Provide the (x, y) coordinate of the cell's center where the given text is located.  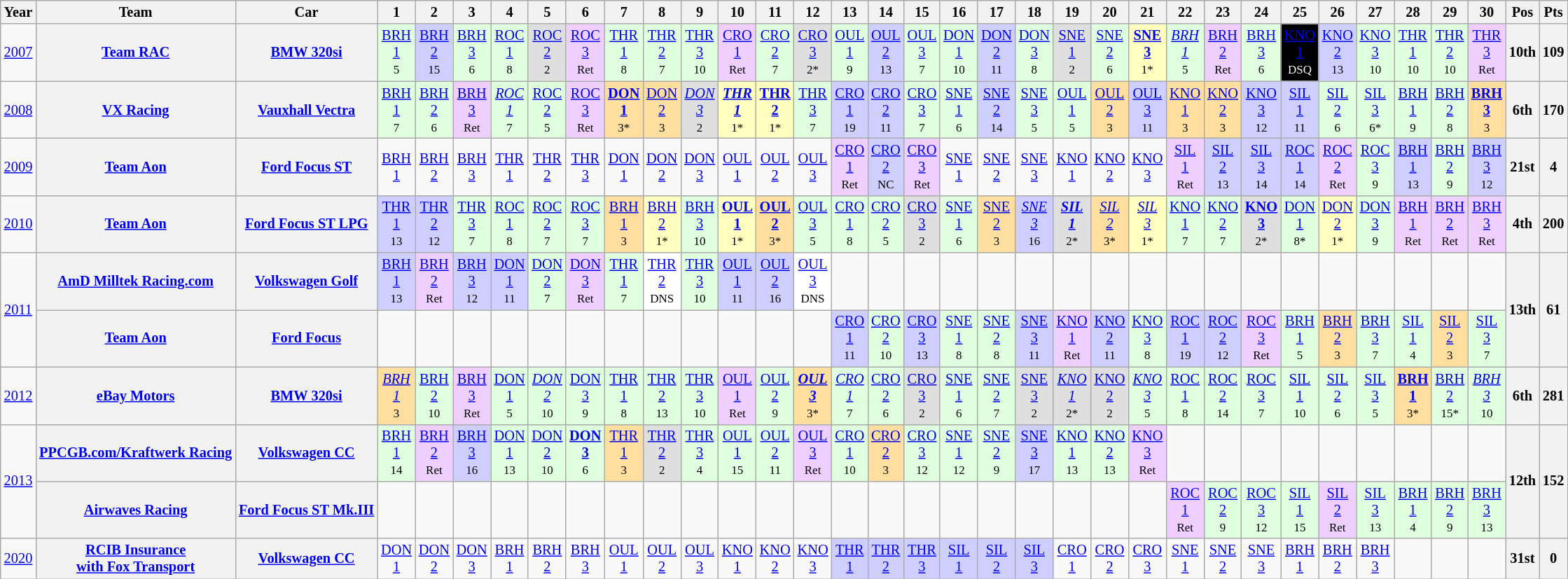
OUL3Ret (813, 453)
BRH210 (434, 396)
2009 (18, 167)
13th (1522, 309)
BRH23 (1338, 338)
SIL111 (1300, 110)
SNE316 (1034, 224)
SIL14 (1413, 338)
CRO18 (849, 224)
DON32 (700, 110)
7 (623, 12)
DON21* (1338, 224)
THR17 (623, 281)
SNE112 (959, 453)
11 (775, 12)
KNO310 (1375, 53)
CRO26 (886, 396)
CRO110 (849, 453)
SIL110 (1300, 396)
ROC119 (1185, 338)
CRO2NC (886, 167)
BRH28 (1450, 110)
KNO23 (1223, 110)
OUL3DNS (813, 281)
KNO113 (1072, 453)
THR11* (737, 110)
21st (1522, 167)
DON36 (585, 453)
KNO1DSQ (1300, 53)
BRH215* (1450, 396)
SIL1Ret (1185, 167)
CRO17 (849, 396)
61 (1553, 309)
Ford Focus ST (307, 167)
152 (1553, 482)
DON18* (1300, 224)
BRH17 (396, 110)
8 (662, 12)
BRH215 (434, 53)
ROC212 (1223, 338)
THR3Ret (1487, 53)
KNO22 (1110, 396)
THR210 (1450, 53)
KNO3Ret (1147, 453)
20 (1110, 12)
SNE26 (1110, 53)
AmD Milltek Racing.com (136, 281)
KNO38 (1147, 338)
17 (997, 12)
Vauxhall Vectra (307, 110)
eBay Motors (136, 396)
ROC312 (1261, 510)
SNE35 (1034, 110)
ROC27 (547, 224)
Pts (1553, 12)
30 (1487, 12)
OUL23 (1110, 110)
26 (1338, 12)
Car (307, 12)
CRO211 (886, 110)
2011 (18, 309)
2020 (18, 559)
THR22 (662, 453)
CRO37 (922, 110)
SNE29 (997, 453)
OUL216 (775, 281)
3 (472, 12)
CRO23 (886, 453)
Ford Focus ST Mk.III (307, 510)
2013 (18, 482)
SIL12* (1072, 224)
KNO312 (1261, 110)
ROC22 (547, 53)
KNO27 (1223, 224)
Ford Focus ST LPG (307, 224)
SIL23 (1450, 338)
CRO27 (775, 53)
18 (1034, 12)
SIL23* (1110, 224)
OUL37 (922, 53)
SNE27 (997, 396)
109 (1553, 53)
BRH313 (1487, 510)
14 (886, 12)
BRH114 (396, 453)
2007 (18, 53)
DON38 (1034, 53)
OUL1Ret (737, 396)
OUL213 (886, 53)
ROC17 (510, 110)
THR113 (396, 224)
SIL115 (1300, 510)
CRO312 (922, 453)
Year (18, 12)
SNE214 (997, 110)
200 (1553, 224)
THR2DNS (662, 281)
Ford Focus (307, 338)
SIL313 (1375, 510)
CRO119 (849, 110)
25 (1300, 12)
SIL3 (1034, 559)
BRH14 (1413, 510)
BRH33 (1487, 110)
170 (1553, 110)
THR212 (434, 224)
KNO35 (1147, 396)
CRO1 (1072, 559)
THR13 (623, 453)
VX Racing (136, 110)
OUL11* (737, 224)
31st (1522, 559)
CRO25 (886, 224)
Airwaves Racing (136, 510)
KNO17 (1185, 224)
6 (585, 12)
4th (1522, 224)
2012 (18, 396)
CRO313 (922, 338)
2010 (18, 224)
KNO12* (1072, 396)
DON23 (662, 110)
9 (700, 12)
SNE32 (1034, 396)
CRO3 (1147, 559)
ROC39 (1375, 167)
5 (547, 12)
PPCGB.com/Kraftwerk Racing (136, 453)
THR34 (700, 453)
10 (737, 12)
Team RAC (136, 53)
19 (1072, 12)
SIL31* (1147, 224)
BRH26 (434, 110)
12 (813, 12)
CRO2 (1110, 559)
SIL37 (1487, 338)
Pos (1522, 12)
SNE311 (1034, 338)
15 (922, 12)
ROC1Ret (1185, 510)
SNE28 (997, 338)
22 (1185, 12)
SNE31* (1147, 53)
DON27 (547, 281)
BRH37 (1375, 338)
Volkswagen Golf (307, 281)
281 (1553, 396)
DON113 (510, 453)
SIL1 (959, 559)
28 (1413, 12)
OUL311 (1147, 110)
THR213 (662, 396)
1 (396, 12)
OUL33* (813, 396)
SNE317 (1034, 453)
KNO1Ret (1072, 338)
2 (434, 12)
16 (959, 12)
ROC2Ret (1338, 167)
SNE18 (959, 338)
CRO111 (849, 338)
Team (136, 12)
SIL36* (1375, 110)
KNO211 (1110, 338)
SNE12 (1072, 53)
12th (1522, 482)
DON13* (623, 110)
27 (1375, 12)
DON110 (959, 53)
29 (1450, 12)
RCIB Insurancewith Fox Transport (136, 559)
BRH19 (1413, 110)
SIL2Ret (1338, 510)
ROC214 (1223, 396)
CRO3Ret (922, 167)
SIL35 (1375, 396)
ROC25 (547, 110)
THR21* (775, 110)
SIL2 (997, 559)
CRO32* (813, 53)
OUL19 (849, 53)
BRH13* (1413, 396)
DON3Ret (585, 281)
DON111 (510, 281)
23 (1223, 12)
THR110 (1413, 53)
KNO13 (1185, 110)
OUL115 (737, 453)
13 (849, 12)
KNO32* (1261, 224)
BRH316 (472, 453)
DON15 (510, 396)
ROC114 (1300, 167)
ROC29 (1223, 510)
BRH1Ret (1413, 224)
CRO210 (886, 338)
0 (1553, 559)
BRH21* (662, 224)
THR27 (662, 53)
OUL111 (737, 281)
10th (1522, 53)
2008 (18, 110)
OUL23* (775, 224)
SIL314 (1261, 167)
24 (1261, 12)
DON211 (997, 53)
SNE23 (997, 224)
OUL35 (813, 224)
OUL29 (775, 396)
21 (1147, 12)
SIL213 (1223, 167)
OUL15 (1072, 110)
OUL211 (775, 453)
